Search for the cell housing the specified text and yield its (X, Y) center coordinate. 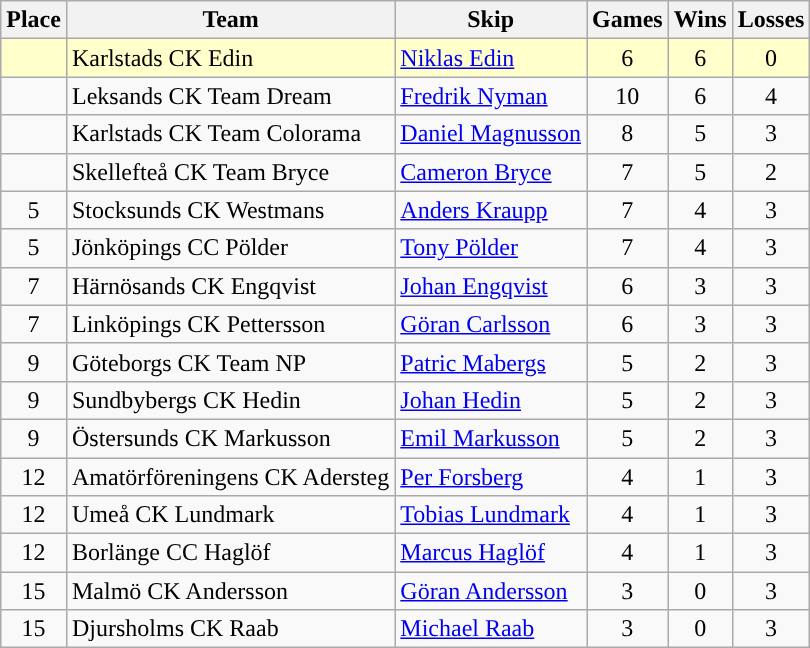
Johan Engqvist (491, 286)
Skip (491, 20)
Wins (700, 20)
10 (627, 96)
Daniel Magnusson (491, 134)
Stocksunds CK Westmans (230, 210)
Emil Markusson (491, 438)
Patric Mabergs (491, 362)
Karlstads CK Team Colorama (230, 134)
8 (627, 134)
Borlänge CC Haglöf (230, 553)
Team (230, 20)
Tobias Lundmark (491, 515)
Amatörföreningens CK Adersteg (230, 477)
Anders Kraupp (491, 210)
Johan Hedin (491, 400)
Cameron Bryce (491, 172)
Göran Andersson (491, 591)
Umeå CK Lundmark (230, 515)
Per Forsberg (491, 477)
Niklas Edin (491, 58)
Leksands CK Team Dream (230, 96)
Djursholms CK Raab (230, 629)
Göteborgs CK Team NP (230, 362)
Karlstads CK Edin (230, 58)
Linköpings CK Pettersson (230, 324)
Fredrik Nyman (491, 96)
Place (34, 20)
Skellefteå CK Team Bryce (230, 172)
Härnösands CK Engqvist (230, 286)
Östersunds CK Markusson (230, 438)
Göran Carlsson (491, 324)
Marcus Haglöf (491, 553)
Malmö CK Andersson (230, 591)
Michael Raab (491, 629)
Games (627, 20)
Sundbybergs CK Hedin (230, 400)
Jönköpings CC Pölder (230, 248)
Tony Pölder (491, 248)
Losses (771, 20)
